For the text-containing cell, return its midpoint in [x, y] coordinate format. 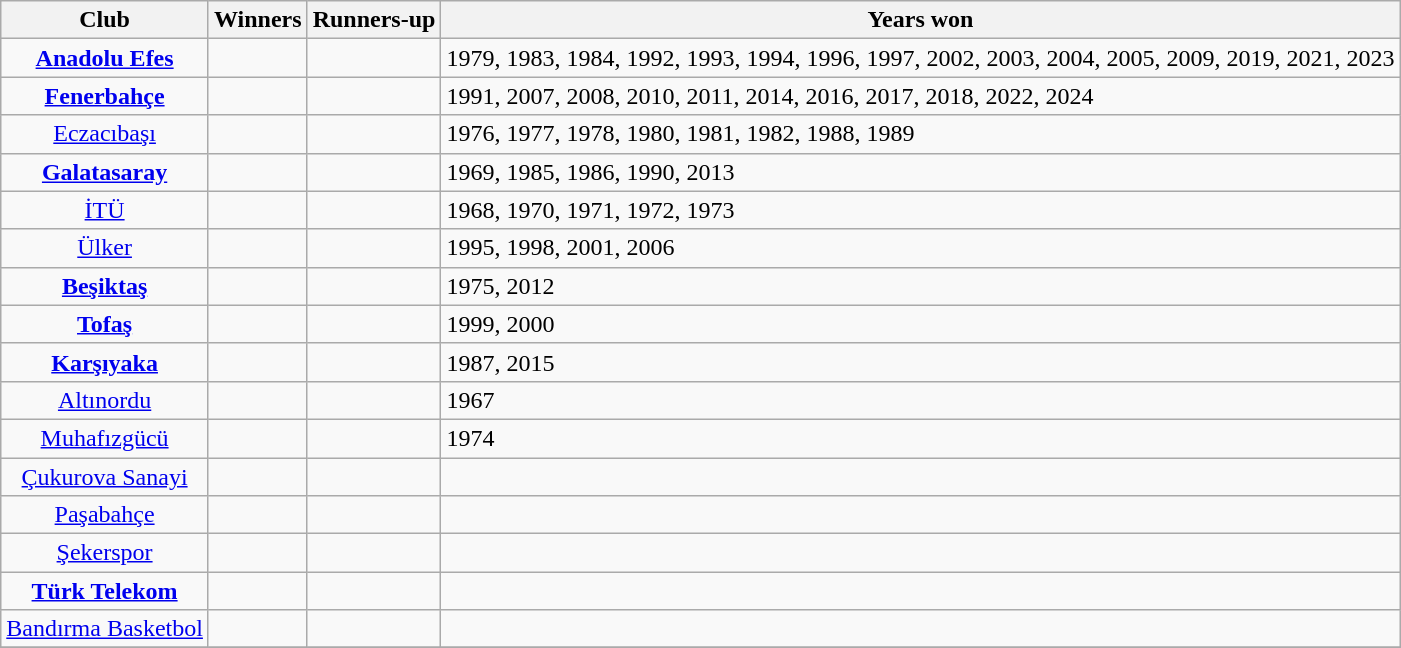
1999, 2000 [920, 324]
Ülker [105, 248]
1967 [920, 400]
Karşıyaka [105, 362]
Şekerspor [105, 553]
Paşabahçe [105, 515]
Galatasaray [105, 172]
1979, 1983, 1984, 1992, 1993, 1994, 1996, 1997, 2002, 2003, 2004, 2005, 2009, 2019, 2021, 2023 [920, 58]
Türk Telekom [105, 591]
Muhafızgücü [105, 438]
1969, 1985, 1986, 1990, 2013 [920, 172]
Eczacıbaşı [105, 134]
Fenerbahçe [105, 96]
Anadolu Efes [105, 58]
Tofaş [105, 324]
Winners [258, 20]
1974 [920, 438]
1991, 2007, 2008, 2010, 2011, 2014, 2016, 2017, 2018, 2022, 2024 [920, 96]
1975, 2012 [920, 286]
Beşiktaş [105, 286]
Altınordu [105, 400]
Bandırma Basketbol [105, 629]
İTÜ [105, 210]
1968, 1970, 1971, 1972, 1973 [920, 210]
Runners-up [374, 20]
Club [105, 20]
1987, 2015 [920, 362]
1995, 1998, 2001, 2006 [920, 248]
1976, 1977, 1978, 1980, 1981, 1982, 1988, 1989 [920, 134]
Years won [920, 20]
Çukurova Sanayi [105, 477]
